Determine the (x, y) coordinate at the center of the cell enclosing the given text.  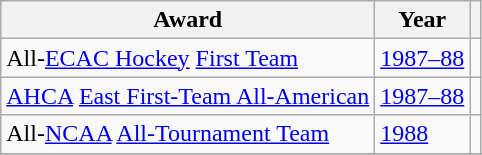
Award (188, 20)
All-ECAC Hockey First Team (188, 58)
1988 (422, 134)
Year (422, 20)
AHCA East First-Team All-American (188, 96)
All-NCAA All-Tournament Team (188, 134)
